Return the (x, y) coordinate for the center point of the cell that contains the specified text.  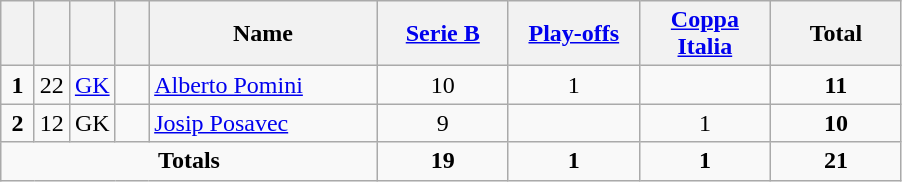
19 (442, 161)
9 (442, 123)
11 (836, 85)
Alberto Pomini (264, 85)
Name (264, 34)
2 (18, 123)
Serie B (442, 34)
22 (52, 85)
21 (836, 161)
Play-offs (574, 34)
Total (836, 34)
12 (52, 123)
Totals (189, 161)
Coppa Italia (704, 34)
Josip Posavec (264, 123)
